Return the (X, Y) coordinate for the center point of the cell that contains the specified text.  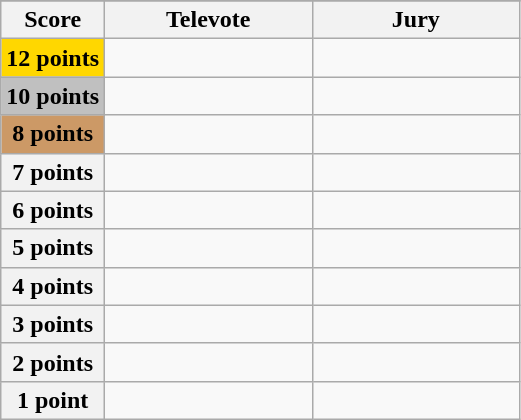
Score (53, 20)
1 point (53, 400)
8 points (53, 134)
3 points (53, 324)
6 points (53, 210)
7 points (53, 172)
4 points (53, 286)
Jury (416, 20)
2 points (53, 362)
10 points (53, 96)
5 points (53, 248)
12 points (53, 58)
Televote (209, 20)
